Provide the [x, y] coordinate of the cell's center where the given text is located.  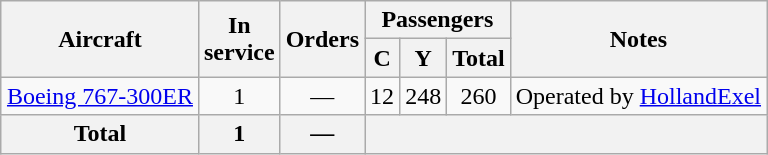
Orders [322, 39]
Passengers [438, 20]
Operated by HollandExel [638, 96]
Aircraft [100, 39]
Notes [638, 39]
12 [382, 96]
Y [424, 58]
Boeing 767-300ER [100, 96]
C [382, 58]
In service [239, 39]
248 [424, 96]
260 [479, 96]
